Detect which cell encompasses the target text, then output its (x, y) center coordinate. 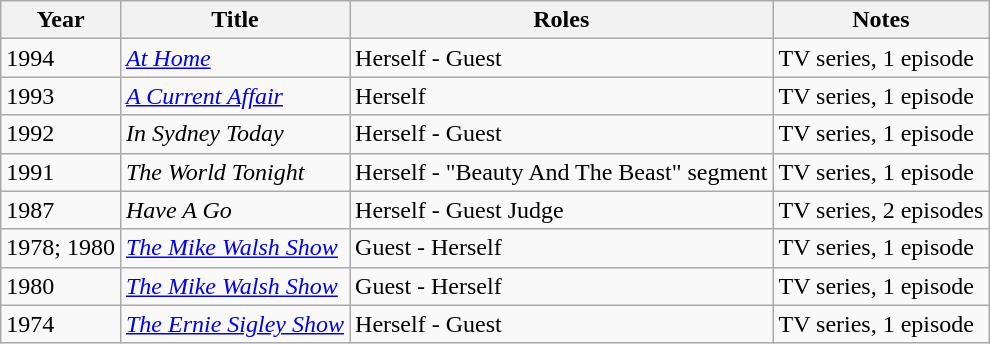
Herself (562, 96)
1993 (61, 96)
At Home (234, 58)
The Ernie Sigley Show (234, 324)
Notes (881, 20)
Title (234, 20)
Herself - "Beauty And The Beast" segment (562, 172)
1992 (61, 134)
1987 (61, 210)
Roles (562, 20)
1991 (61, 172)
1974 (61, 324)
1978; 1980 (61, 248)
TV series, 2 episodes (881, 210)
The World Tonight (234, 172)
A Current Affair (234, 96)
Year (61, 20)
1980 (61, 286)
1994 (61, 58)
Herself - Guest Judge (562, 210)
In Sydney Today (234, 134)
Have A Go (234, 210)
